Determine the [x, y] coordinate at the center of the cell enclosing the given text.  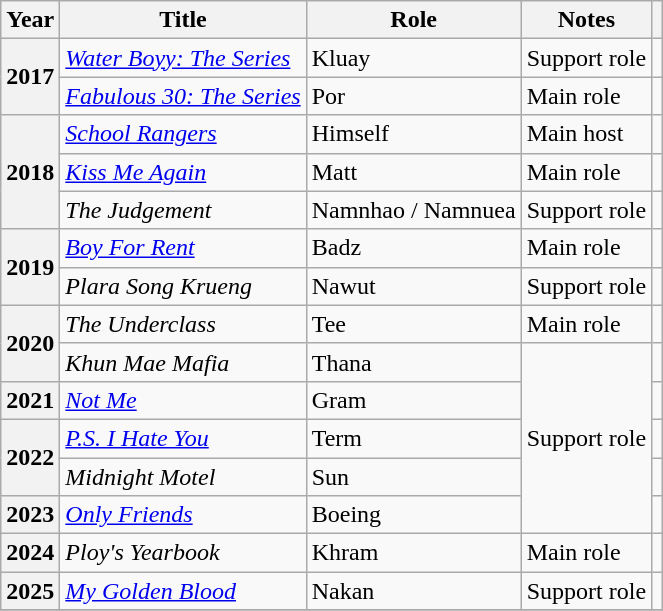
2023 [30, 515]
P.S. I Hate You [183, 438]
Not Me [183, 400]
Role [414, 20]
School Rangers [183, 134]
My Golden Blood [183, 591]
Gram [414, 400]
Plara Song Krueng [183, 286]
Kiss Me Again [183, 172]
2024 [30, 553]
Nakan [414, 591]
Midnight Motel [183, 477]
Thana [414, 362]
Fabulous 30: The Series [183, 96]
Badz [414, 248]
Boy For Rent [183, 248]
2025 [30, 591]
Water Boyy: The Series [183, 58]
Main host [586, 134]
2021 [30, 400]
The Judgement [183, 210]
Term [414, 438]
Matt [414, 172]
Tee [414, 324]
Year [30, 20]
Ploy's Yearbook [183, 553]
Kluay [414, 58]
Himself [414, 134]
Khram [414, 553]
Namnhao / Namnuea [414, 210]
Boeing [414, 515]
Title [183, 20]
Por [414, 96]
Only Friends [183, 515]
2020 [30, 343]
2018 [30, 172]
Sun [414, 477]
2017 [30, 77]
Notes [586, 20]
2022 [30, 457]
2019 [30, 267]
Khun Mae Mafia [183, 362]
Nawut [414, 286]
The Underclass [183, 324]
